From the cell containing the given text, extract its center point as (X, Y) coordinate. 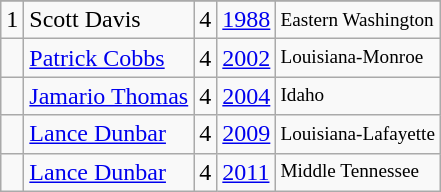
Patrick Cobbs (109, 58)
1 (12, 20)
Louisiana-Lafayette (358, 134)
Scott Davis (109, 20)
2002 (246, 58)
1988 (246, 20)
2004 (246, 96)
2009 (246, 134)
Idaho (358, 96)
Eastern Washington (358, 20)
2011 (246, 172)
Middle Tennessee (358, 172)
Louisiana-Monroe (358, 58)
Jamario Thomas (109, 96)
